Identify which cell holds the provided text, then report its [x, y] central coordinate. 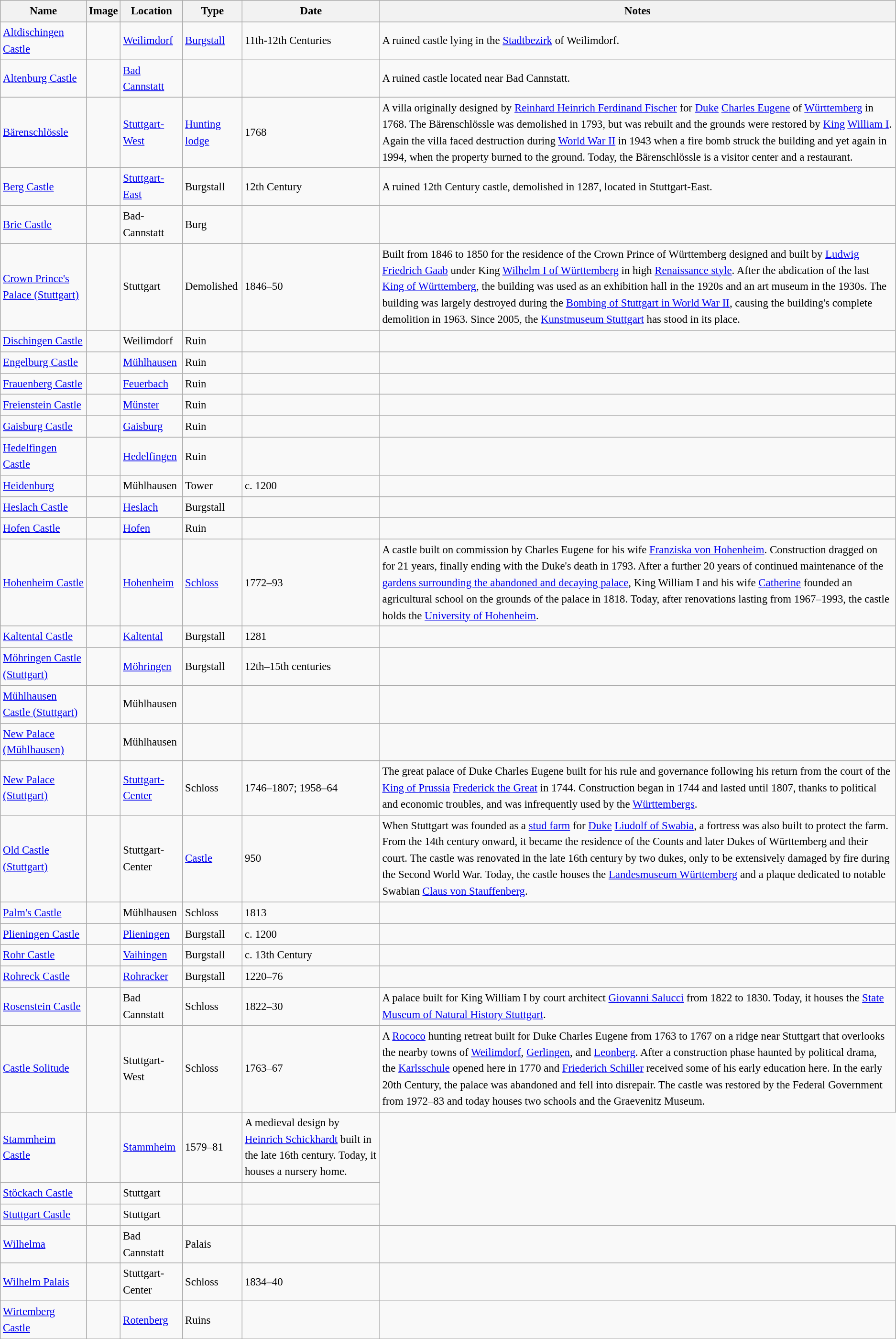
Hunting lodge [212, 133]
1822–30 [311, 1006]
Rohracker [152, 977]
1281 [311, 637]
Hofen Castle [44, 529]
1772–93 [311, 583]
Möhringen Castle (Stuttgart) [44, 667]
Ruins [212, 1320]
Heidenburg [44, 486]
Hofen [152, 529]
Rosenstein Castle [44, 1006]
Dischingen Castle [44, 341]
Hedelfingen [152, 456]
Crown Prince's Palace (Stuttgart) [44, 287]
1579–81 [212, 1148]
Engelburg Castle [44, 362]
A ruined castle lying in the Stadtbezirk of Weilimdorf. [637, 41]
Vaihingen [152, 955]
Stammheim Castle [44, 1148]
12th–15th centuries [311, 667]
Heslach [152, 507]
Stuttgart-East [152, 187]
Name [44, 11]
Castle Solitude [44, 1069]
A ruined castle located near Bad Cannstatt. [637, 78]
Plieningen [152, 934]
Stöckach Castle [44, 1194]
Wilhelm Palais [44, 1283]
12th Century [311, 187]
Stammheim [152, 1148]
Möhringen [152, 667]
Hohenheim Castle [44, 583]
Wilhelma [44, 1244]
Type [212, 11]
c. 13th Century [311, 955]
Kaltental [152, 637]
Frauenberg Castle [44, 384]
1834–40 [311, 1283]
1768 [311, 133]
950 [311, 858]
Stuttgart Castle [44, 1215]
Bad-Cannstatt [152, 225]
Rotenberg [152, 1320]
Burg [212, 225]
A medieval design by Heinrich Schickhardt built in the late 16th century. Today, it houses a nursery home. [311, 1148]
Kaltental Castle [44, 637]
Rohreck Castle [44, 977]
Castle [212, 858]
Altdischingen Castle [44, 41]
Berg Castle [44, 187]
Münster [152, 406]
1746–1807; 1958–64 [311, 788]
1763–67 [311, 1069]
1220–76 [311, 977]
Palais [212, 1244]
Brie Castle [44, 225]
Gaisburg [152, 427]
Freienstein Castle [44, 406]
Date [311, 11]
Location [152, 11]
11th-12th Centuries [311, 41]
Palm's Castle [44, 912]
Feuerbach [152, 384]
Rohr Castle [44, 955]
Image [103, 11]
A ruined 12th Century castle, demolished in 1287, located in Stuttgart-East. [637, 187]
Demolished [212, 287]
Plieningen Castle [44, 934]
Bärenschlössle [44, 133]
Wirtemberg Castle [44, 1320]
New Palace (Stuttgart) [44, 788]
Hohenheim [152, 583]
1813 [311, 912]
Tower [212, 486]
Old Castle (Stuttgart) [44, 858]
Notes [637, 11]
Hedelfingen Castle [44, 456]
New Palace (Mühlhausen) [44, 742]
Mühlhausen Castle (Stuttgart) [44, 704]
1846–50 [311, 287]
Altenburg Castle [44, 78]
Gaisburg Castle [44, 427]
Heslach Castle [44, 507]
